Find where the given text appears and provide that cell's center as [X, Y] coordinate. 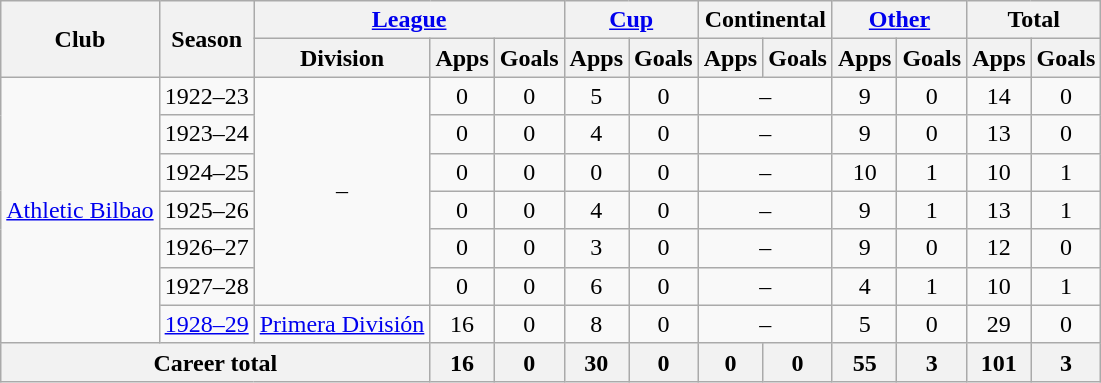
Continental [765, 20]
8 [596, 324]
1922–23 [206, 96]
29 [999, 324]
Division [342, 58]
1925–26 [206, 210]
30 [596, 362]
1923–24 [206, 134]
League [409, 20]
55 [864, 362]
12 [999, 248]
101 [999, 362]
Cup [631, 20]
1927–28 [206, 286]
1928–29 [206, 324]
1924–25 [206, 172]
Athletic Bilbao [80, 210]
Primera División [342, 324]
Club [80, 39]
Season [206, 39]
1926–27 [206, 248]
14 [999, 96]
Other [899, 20]
Total [1034, 20]
6 [596, 286]
Career total [216, 362]
